Provide the (x, y) coordinate of the cell's center where the given text is located.  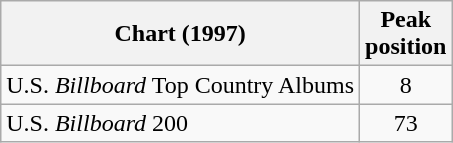
8 (406, 85)
Peakposition (406, 34)
Chart (1997) (180, 34)
73 (406, 123)
U.S. Billboard 200 (180, 123)
U.S. Billboard Top Country Albums (180, 85)
